Find where the given text appears and provide that cell's center as [X, Y] coordinate. 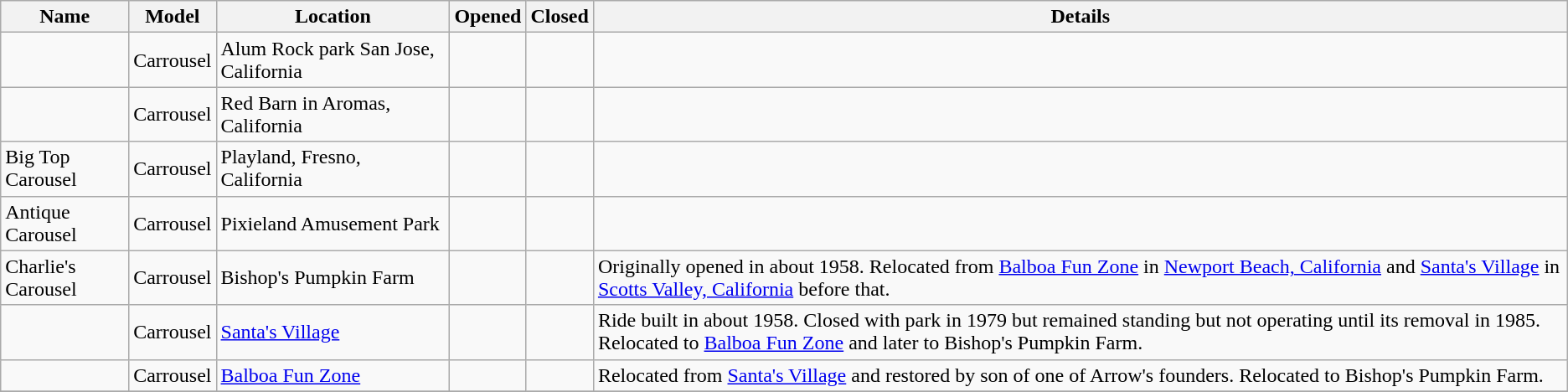
Model [173, 17]
Name [65, 17]
Big Top Carousel [65, 169]
Pixieland Amusement Park [333, 223]
Location [333, 17]
Playland, Fresno, California [333, 169]
Details [1081, 17]
Closed [560, 17]
Balboa Fun Zone [333, 375]
Charlie's Carousel [65, 278]
Opened [487, 17]
Santa's Village [333, 332]
Alum Rock park San Jose, California [333, 60]
Red Barn in Aromas, California [333, 114]
Bishop's Pumpkin Farm [333, 278]
Relocated from Santa's Village and restored by son of one of Arrow's founders. Relocated to Bishop's Pumpkin Farm. [1081, 375]
Antique Carousel [65, 223]
